Return (x, y) of the center of cell containing provided text 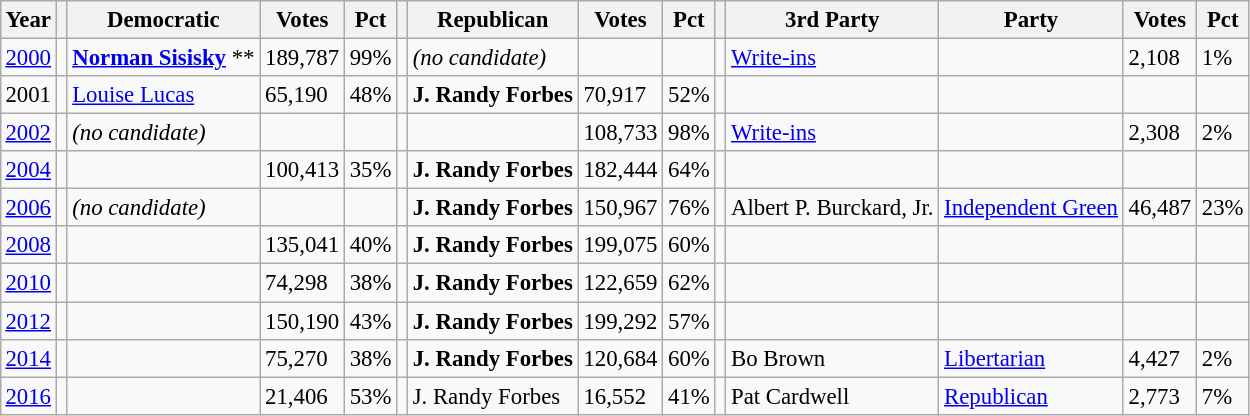
52% (689, 95)
Pat Cardwell (832, 396)
2010 (28, 283)
1% (1223, 57)
2000 (28, 57)
135,041 (302, 245)
150,190 (302, 321)
2016 (28, 396)
2006 (28, 208)
100,413 (302, 170)
2012 (28, 321)
46,487 (1160, 208)
Democratic (164, 20)
150,967 (620, 208)
98% (689, 133)
Year (28, 20)
199,075 (620, 245)
40% (370, 245)
122,659 (620, 283)
2001 (28, 95)
120,684 (620, 358)
Louise Lucas (164, 95)
74,298 (302, 283)
Bo Brown (832, 358)
108,733 (620, 133)
Albert P. Burckard, Jr. (832, 208)
99% (370, 57)
Party (1032, 20)
2,773 (1160, 396)
21,406 (302, 396)
2,108 (1160, 57)
76% (689, 208)
Independent Green (1032, 208)
2014 (28, 358)
65,190 (302, 95)
189,787 (302, 57)
35% (370, 170)
53% (370, 396)
3rd Party (832, 20)
41% (689, 396)
62% (689, 283)
2002 (28, 133)
2008 (28, 245)
23% (1223, 208)
2,308 (1160, 133)
64% (689, 170)
16,552 (620, 396)
182,444 (620, 170)
4,427 (1160, 358)
70,917 (620, 95)
57% (689, 321)
48% (370, 95)
Libertarian (1032, 358)
2004 (28, 170)
Norman Sisisky ** (164, 57)
43% (370, 321)
75,270 (302, 358)
199,292 (620, 321)
7% (1223, 396)
